Return (x, y) of the center of cell containing provided text 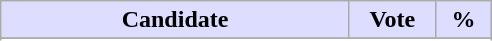
% (463, 20)
Vote (392, 20)
Candidate (176, 20)
